Extract the [X, Y] coordinate from the center of the cell holding the provided text.  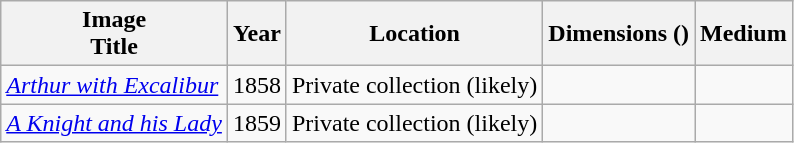
Arthur with Excalibur [114, 85]
Dimensions () [619, 34]
1858 [256, 85]
Medium [743, 34]
1859 [256, 123]
Year [256, 34]
Location [414, 34]
ImageTitle [114, 34]
A Knight and his Lady [114, 123]
